Determine the (x, y) coordinate at the center of the cell enclosing the given text.  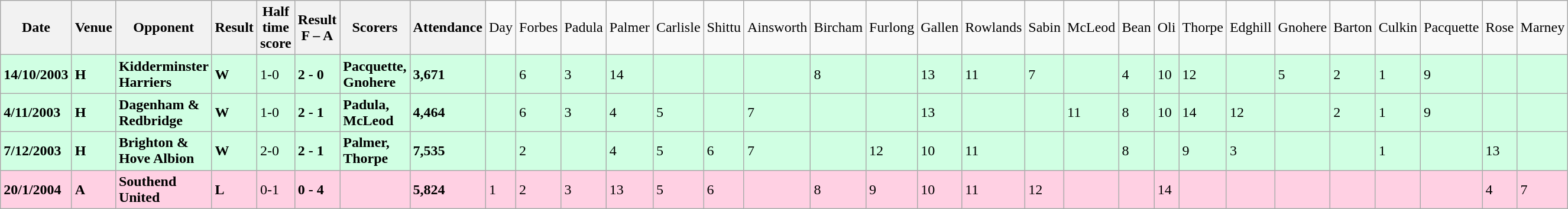
Palmer (629, 28)
Carlisle (678, 28)
Gallen (940, 28)
Rose (1499, 28)
Thorpe (1203, 28)
Dagenham & Redbridge (163, 112)
Venue (93, 28)
Bean (1136, 28)
ResultF – A (317, 28)
Brighton & Hove Albion (163, 151)
Day (500, 28)
Furlong (892, 28)
A (93, 189)
Palmer, Thorpe (375, 151)
0-1 (276, 189)
Sabin (1045, 28)
Attendance (448, 28)
14/10/2003 (36, 74)
Bircham (838, 28)
4,464 (448, 112)
McLeod (1091, 28)
2-0 (276, 151)
Forbes (539, 28)
Oli (1167, 28)
20/1/2004 (36, 189)
7/12/2003 (36, 151)
Date (36, 28)
3,671 (448, 74)
Scorers (375, 28)
4/11/2003 (36, 112)
Edghill (1250, 28)
Kidderminster Harriers (163, 74)
Padula, McLeod (375, 112)
0 - 4 (317, 189)
Marney (1543, 28)
Barton (1353, 28)
2 - 0 (317, 74)
Rowlands (993, 28)
7,535 (448, 151)
Gnohere (1303, 28)
Southend United (163, 189)
Culkin (1398, 28)
L (234, 189)
Padula (584, 28)
Result (234, 28)
Opponent (163, 28)
5,824 (448, 189)
Shittu (724, 28)
Half time score (276, 28)
Ainsworth (777, 28)
Pacquette (1452, 28)
Pacquette, Gnohere (375, 74)
